Return (X, Y) of the center of cell containing provided text 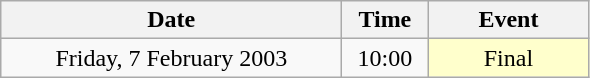
10:00 (385, 58)
Event (508, 20)
Friday, 7 February 2003 (172, 58)
Final (508, 58)
Date (172, 20)
Time (385, 20)
